Capture the cell that displays the provided text and extract its (X, Y) central coordinate. 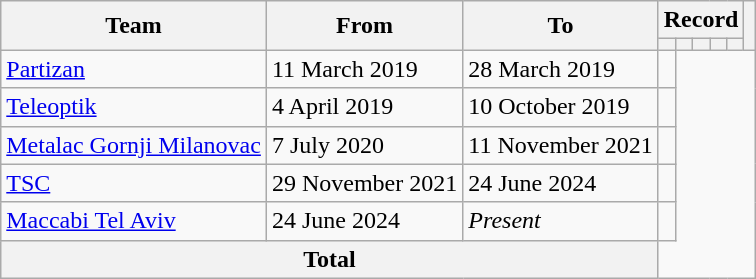
Maccabi Tel Aviv (134, 221)
Metalac Gornji Milanovac (134, 145)
Partizan (134, 69)
11 March 2019 (364, 69)
4 April 2019 (364, 107)
Team (134, 26)
To (560, 26)
10 October 2019 (560, 107)
11 November 2021 (560, 145)
7 July 2020 (364, 145)
From (364, 26)
Teleoptik (134, 107)
Present (560, 221)
Total (330, 259)
Record (701, 20)
29 November 2021 (364, 183)
TSC (134, 183)
28 March 2019 (560, 69)
